Locate the cell with the specified text and output its [x, y] center coordinate. 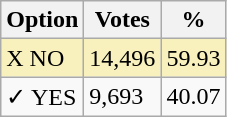
X NO [42, 58]
14,496 [122, 58]
Votes [122, 20]
59.93 [194, 58]
Option [42, 20]
40.07 [194, 97]
✓ YES [42, 97]
% [194, 20]
9,693 [122, 97]
